Locate the cell with the specified text and output its (X, Y) center coordinate. 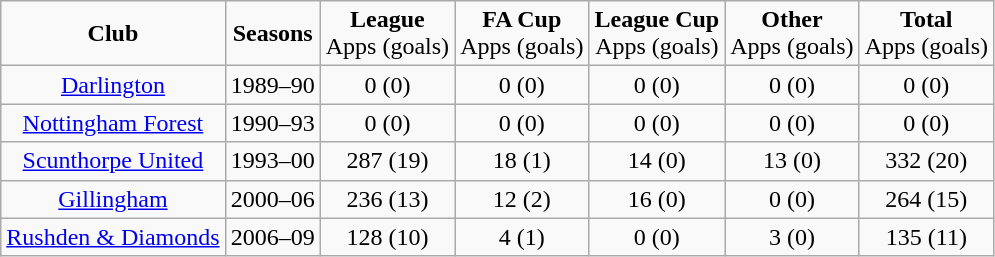
236 (13) (387, 199)
LeagueApps (goals) (387, 34)
FA CupApps (goals) (522, 34)
Nottingham Forest (113, 123)
128 (10) (387, 237)
Seasons (272, 34)
TotalApps (goals) (926, 34)
1990–93 (272, 123)
League CupApps (goals) (657, 34)
OtherApps (goals) (792, 34)
332 (20) (926, 161)
Rushden & Diamonds (113, 237)
4 (1) (522, 237)
2000–06 (272, 199)
1993–00 (272, 161)
16 (0) (657, 199)
Darlington (113, 85)
287 (19) (387, 161)
264 (15) (926, 199)
18 (1) (522, 161)
Gillingham (113, 199)
135 (11) (926, 237)
Club (113, 34)
14 (0) (657, 161)
1989–90 (272, 85)
2006–09 (272, 237)
12 (2) (522, 199)
Scunthorpe United (113, 161)
3 (0) (792, 237)
13 (0) (792, 161)
